Determine the [x, y] coordinate at the center of the cell enclosing the given text.  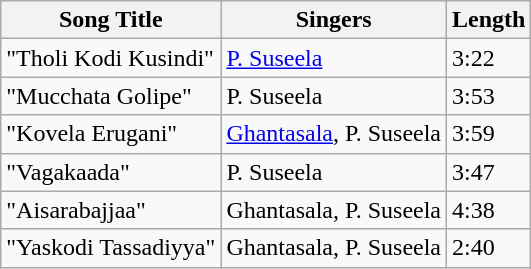
"Tholi Kodi Kusindi" [111, 58]
3:22 [489, 58]
3:59 [489, 134]
"Yaskodi Tassadiyya" [111, 248]
3:47 [489, 172]
Length [489, 20]
Singers [334, 20]
3:53 [489, 96]
"Vagakaada" [111, 172]
"Mucchata Golipe" [111, 96]
"Aisarabajjaa" [111, 210]
"Kovela Erugani" [111, 134]
4:38 [489, 210]
Song Title [111, 20]
2:40 [489, 248]
